Search for the cell housing the specified text and yield its (x, y) center coordinate. 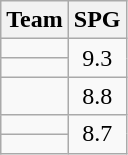
9.3 (97, 58)
Team (35, 20)
8.8 (97, 96)
SPG (97, 20)
8.7 (97, 134)
